For the text-containing cell, return its midpoint in (X, Y) coordinate format. 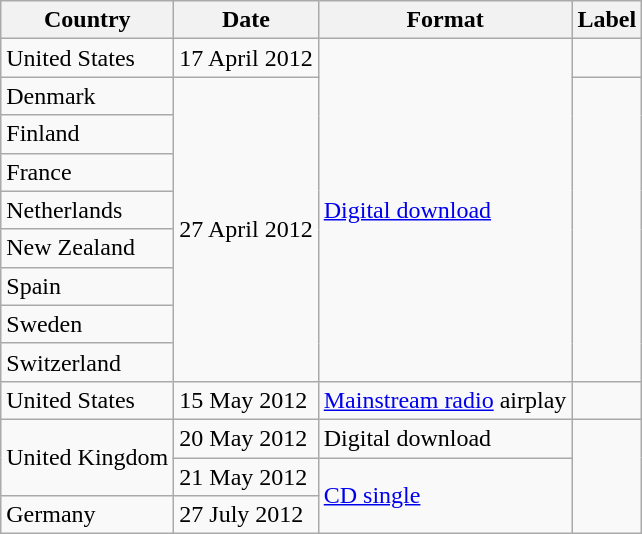
20 May 2012 (246, 438)
27 April 2012 (246, 229)
United Kingdom (88, 457)
27 July 2012 (246, 515)
Date (246, 20)
Netherlands (88, 210)
Finland (88, 134)
Label (607, 20)
Format (445, 20)
Germany (88, 515)
17 April 2012 (246, 58)
Mainstream radio airplay (445, 400)
Country (88, 20)
Denmark (88, 96)
21 May 2012 (246, 477)
New Zealand (88, 248)
15 May 2012 (246, 400)
France (88, 172)
Spain (88, 286)
Sweden (88, 324)
Switzerland (88, 362)
CD single (445, 496)
